Find where the given text appears and provide that cell's center as (x, y) coordinate. 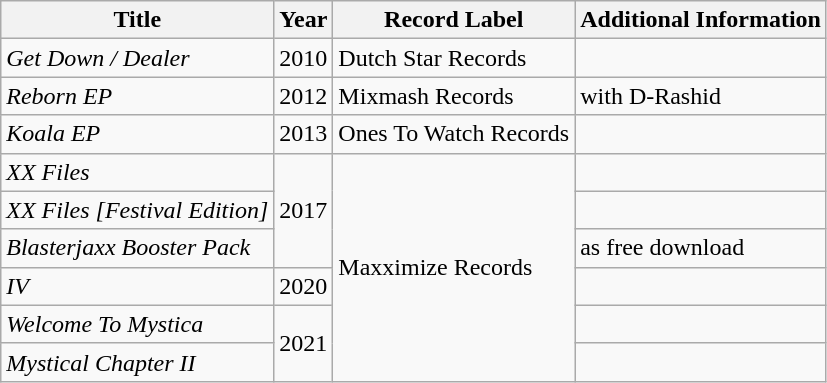
Record Label (454, 20)
Title (138, 20)
Blasterjaxx Booster Pack (138, 248)
2012 (304, 96)
Dutch Star Records (454, 58)
Welcome To Mystica (138, 324)
IV (138, 286)
Get Down / Dealer (138, 58)
2010 (304, 58)
Reborn EP (138, 96)
as free download (701, 248)
2013 (304, 134)
Mixmash Records (454, 96)
Additional Information (701, 20)
Year (304, 20)
Koala EP (138, 134)
Ones To Watch Records (454, 134)
Maxximize Records (454, 267)
2021 (304, 343)
Mystical Chapter II (138, 362)
with D-Rashid (701, 96)
XX Files [Festival Edition] (138, 210)
2017 (304, 210)
2020 (304, 286)
XX Files (138, 172)
